Locate the cell with the specified text and output its (X, Y) center coordinate. 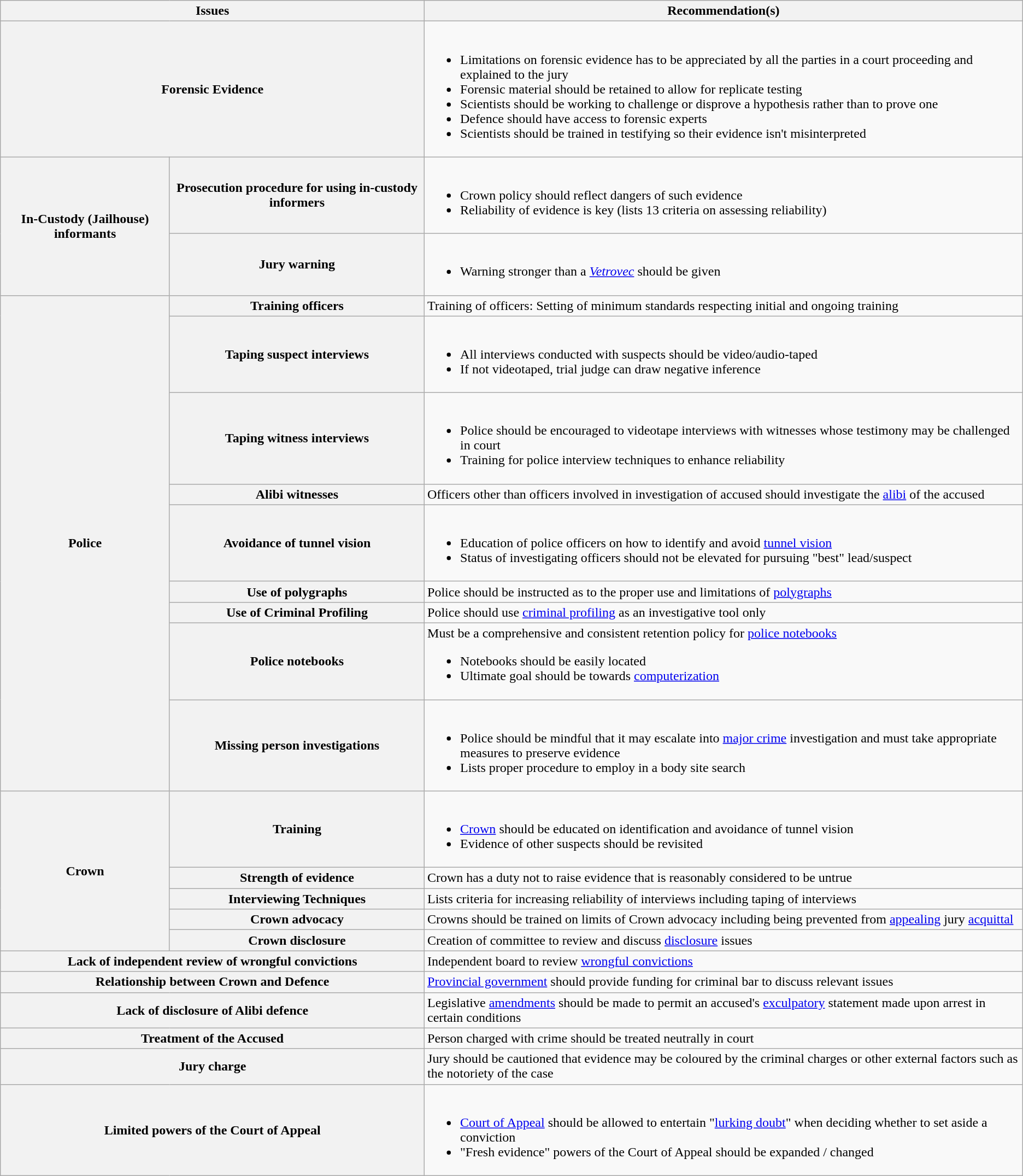
Jury charge (213, 1066)
Person charged with crime should be treated neutrally in court (724, 1038)
Relationship between Crown and Defence (213, 982)
Treatment of the Accused (213, 1038)
Training officers (297, 306)
Limited powers of the Court of Appeal (213, 1130)
Police (85, 543)
Use of Criminal Profiling (297, 612)
Use of polygraphs (297, 592)
Crown advocacy (297, 920)
Crown should be educated on identification and avoidance of tunnel visionEvidence of other suspects should be revisited (724, 829)
Strength of evidence (297, 878)
Crown (85, 871)
In-Custody (Jailhouse) informants (85, 226)
Taping suspect interviews (297, 354)
Lack of disclosure of Alibi defence (213, 1010)
Provincial government should provide funding for criminal bar to discuss relevant issues (724, 982)
Jury warning (297, 265)
Crown disclosure (297, 940)
Alibi witnesses (297, 494)
Lists criteria for increasing reliability of interviews including taping of interviews (724, 899)
Forensic Evidence (213, 89)
Issues (213, 11)
Lack of independent review of wrongful convictions (213, 961)
Missing person investigations (297, 746)
Training (297, 829)
All interviews conducted with suspects should be video/audio-tapedIf not videotaped, trial judge can draw negative inference (724, 354)
Interviewing Techniques (297, 899)
Police should be instructed as to the proper use and limitations of polygraphs (724, 592)
Crown policy should reflect dangers of such evidenceReliability of evidence is key (lists 13 criteria on assessing reliability) (724, 195)
Officers other than officers involved in investigation of accused should investigate the alibi of the accused (724, 494)
Taping witness interviews (297, 438)
Jury should be cautioned that evidence may be coloured by the criminal charges or other external factors such as the notoriety of the case (724, 1066)
Crowns should be trained on limits of Crown advocacy including being prevented from appealing jury acquittal (724, 920)
Crown has a duty not to raise evidence that is reasonably considered to be untrue (724, 878)
Avoidance of tunnel vision (297, 543)
Police notebooks (297, 661)
Legislative amendments should be made to permit an accused's exculpatory statement made upon arrest in certain conditions (724, 1010)
Creation of committee to review and discuss disclosure issues (724, 940)
Police should use criminal profiling as an investigative tool only (724, 612)
Prosecution procedure for using in-custody informers (297, 195)
Independent board to review wrongful convictions (724, 961)
Recommendation(s) (724, 11)
Training of officers: Setting of minimum standards respecting initial and ongoing training (724, 306)
Warning stronger than a Vetrovec should be given (724, 265)
